Pinpoint the cell where the given text exists, returning its (x, y) midpoint coordinate. 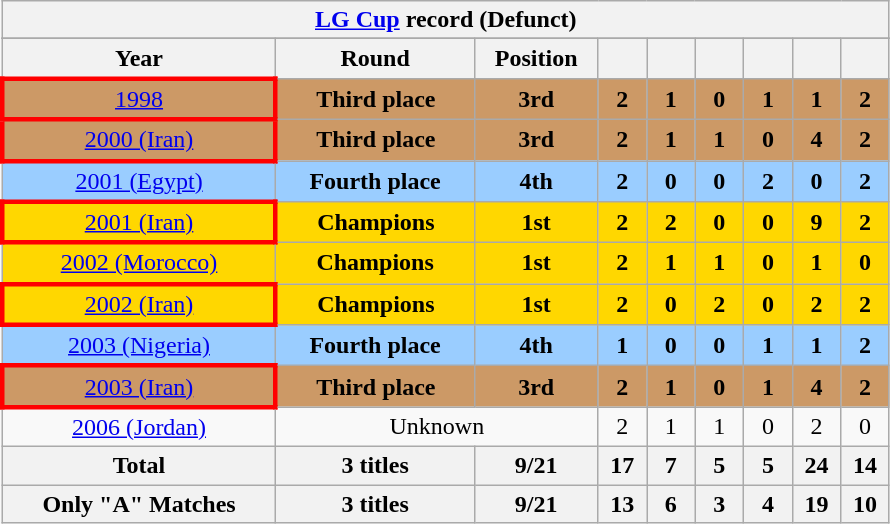
13 (622, 503)
2001 (Egypt) (139, 180)
9 (816, 222)
Only "A" Matches (139, 503)
7 (670, 465)
2006 (Jordan) (139, 427)
Round (376, 59)
Total (139, 465)
2002 (Morocco) (139, 264)
24 (816, 465)
14 (866, 465)
6 (670, 503)
2000 (Iran) (139, 140)
1998 (139, 98)
17 (622, 465)
19 (816, 503)
10 (866, 503)
2003 (Iran) (139, 386)
2003 (Nigeria) (139, 346)
LG Cup record (Defunct) (446, 20)
2001 (Iran) (139, 222)
Year (139, 59)
3 (720, 503)
Position (536, 59)
2002 (Iran) (139, 304)
Unknown (437, 427)
